Return [x, y] of the center of cell containing provided text 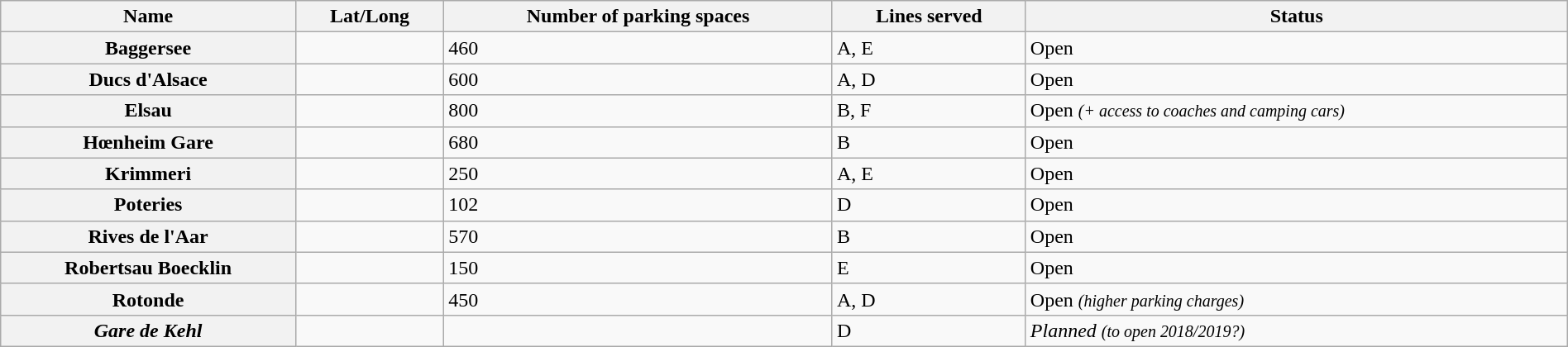
Poteries [149, 205]
Gare de Kehl [149, 330]
Status [1297, 17]
Number of parking spaces [638, 17]
Baggersee [149, 48]
570 [638, 236]
102 [638, 205]
Krimmeri [149, 173]
Open (higher parking charges) [1297, 299]
460 [638, 48]
450 [638, 299]
600 [638, 79]
150 [638, 268]
250 [638, 173]
Lines served [929, 17]
Rotonde [149, 299]
E [929, 268]
680 [638, 142]
800 [638, 111]
Name [149, 17]
Open (+ access to coaches and camping cars) [1297, 111]
Lat/Long [369, 17]
Robertsau Boecklin [149, 268]
Ducs d'Alsace [149, 79]
Rives de l'Aar [149, 236]
Elsau [149, 111]
Hœnheim Gare [149, 142]
B, F [929, 111]
Planned (to open 2018/2019?) [1297, 330]
